Provide the (X, Y) coordinate of the cell's center where the given text is located.  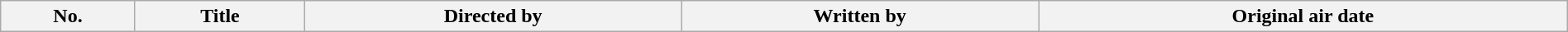
No. (68, 16)
Original air date (1303, 16)
Written by (860, 16)
Title (220, 16)
Directed by (493, 16)
